Return [X, Y] of the center of cell containing provided text 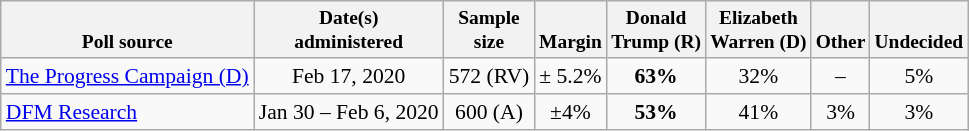
Feb 17, 2020 [349, 76]
Samplesize [490, 30]
53% [656, 112]
DFM Research [128, 112]
ElizabethWarren (D) [758, 30]
Other [840, 30]
5% [919, 76]
572 (RV) [490, 76]
Date(s)administered [349, 30]
Margin [570, 30]
– [840, 76]
Jan 30 – Feb 6, 2020 [349, 112]
63% [656, 76]
DonaldTrump (R) [656, 30]
The Progress Campaign (D) [128, 76]
Undecided [919, 30]
600 (A) [490, 112]
32% [758, 76]
± 5.2% [570, 76]
Poll source [128, 30]
±4% [570, 112]
41% [758, 112]
